Capture the cell that displays the provided text and extract its (x, y) central coordinate. 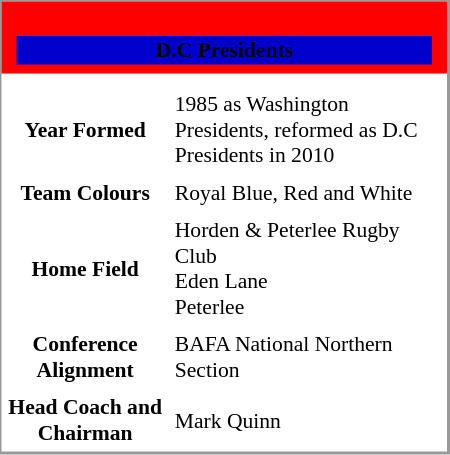
Home Field (86, 269)
Head Coach and Chairman (86, 420)
1985 as Washington Presidents, reformed as D.C Presidents in 2010 (308, 130)
Royal Blue, Red and White (308, 193)
Mark Quinn (308, 420)
Conference Alignment (86, 358)
Horden & Peterlee Rugby ClubEden LanePeterlee (308, 269)
Team Colours (86, 193)
Year Formed (86, 130)
BAFA National Northern Section (308, 358)
